Search for the cell housing the specified text and yield its [x, y] center coordinate. 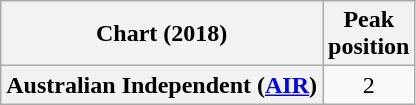
Peakposition [369, 34]
2 [369, 85]
Australian Independent (AIR) [162, 85]
Chart (2018) [162, 34]
